Search for the cell housing the specified text and yield its [x, y] center coordinate. 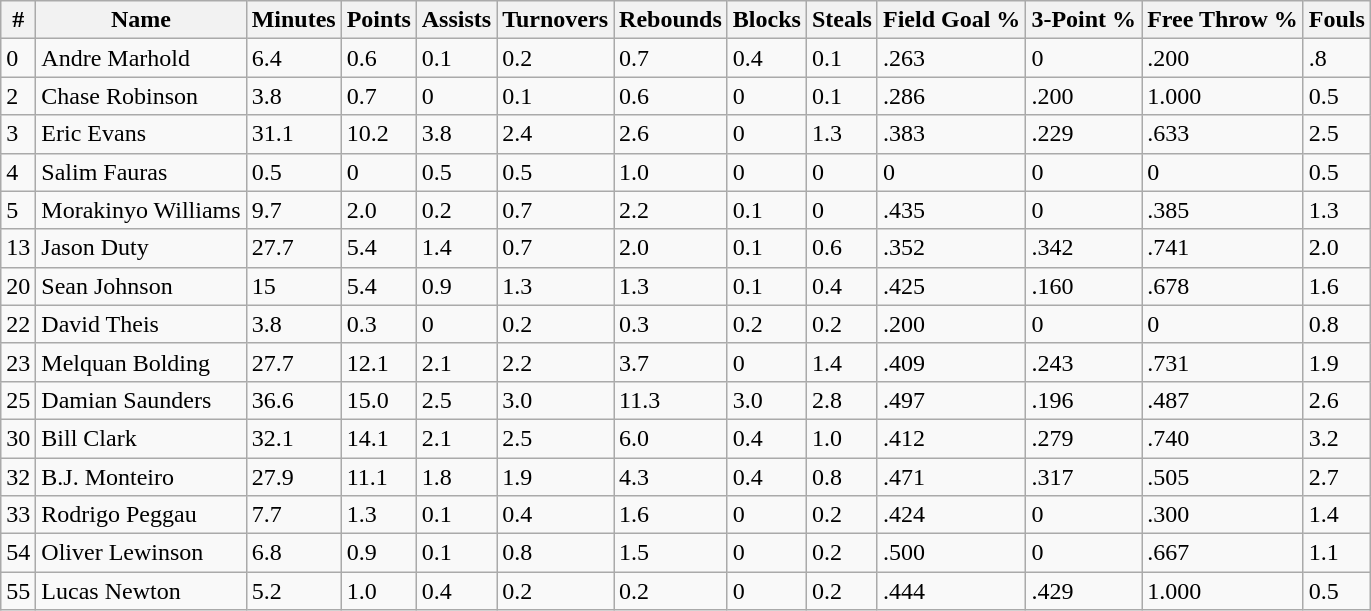
# [18, 20]
.741 [1223, 248]
Steals [842, 20]
Oliver Lewinson [141, 553]
32.1 [294, 438]
Minutes [294, 20]
David Theis [141, 324]
15 [294, 286]
4.3 [671, 477]
Morakinyo Williams [141, 210]
3.2 [1336, 438]
22 [18, 324]
6.4 [294, 58]
12.1 [378, 362]
.429 [1084, 591]
2.8 [842, 400]
25 [18, 400]
7.7 [294, 515]
.731 [1223, 362]
.471 [951, 477]
55 [18, 591]
Bill Clark [141, 438]
Damian Saunders [141, 400]
54 [18, 553]
.505 [1223, 477]
B.J. Monteiro [141, 477]
32 [18, 477]
.342 [1084, 248]
.8 [1336, 58]
2.4 [556, 134]
.263 [951, 58]
Free Throw % [1223, 20]
Eric Evans [141, 134]
11.1 [378, 477]
.633 [1223, 134]
31.1 [294, 134]
1.1 [1336, 553]
.352 [951, 248]
Name [141, 20]
.435 [951, 210]
3.7 [671, 362]
.243 [1084, 362]
.425 [951, 286]
Lucas Newton [141, 591]
.300 [1223, 515]
9.7 [294, 210]
3 [18, 134]
Sean Johnson [141, 286]
2 [18, 96]
.412 [951, 438]
6.8 [294, 553]
.229 [1084, 134]
Turnovers [556, 20]
.385 [1223, 210]
.740 [1223, 438]
27.9 [294, 477]
Chase Robinson [141, 96]
Blocks [766, 20]
.317 [1084, 477]
3-Point % [1084, 20]
23 [18, 362]
5.2 [294, 591]
11.3 [671, 400]
Fouls [1336, 20]
15.0 [378, 400]
.383 [951, 134]
Points [378, 20]
33 [18, 515]
Rodrigo Peggau [141, 515]
Jason Duty [141, 248]
Andre Marhold [141, 58]
.500 [951, 553]
.497 [951, 400]
6.0 [671, 438]
Salim Fauras [141, 172]
14.1 [378, 438]
.424 [951, 515]
1.8 [456, 477]
.286 [951, 96]
Melquan Bolding [141, 362]
Rebounds [671, 20]
.678 [1223, 286]
Assists [456, 20]
2.7 [1336, 477]
.409 [951, 362]
4 [18, 172]
30 [18, 438]
.667 [1223, 553]
.196 [1084, 400]
20 [18, 286]
.160 [1084, 286]
10.2 [378, 134]
Field Goal % [951, 20]
.444 [951, 591]
5 [18, 210]
1.5 [671, 553]
.279 [1084, 438]
13 [18, 248]
36.6 [294, 400]
.487 [1223, 400]
